Find where the given text appears and provide that cell's center as [X, Y] coordinate. 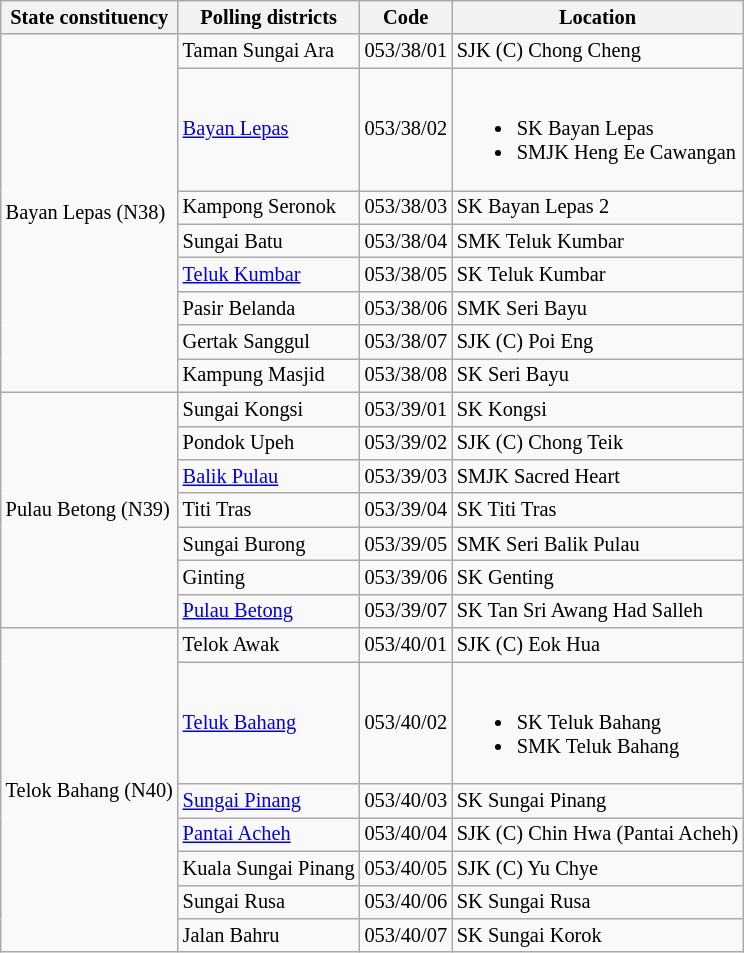
Telok Awak [269, 645]
053/40/06 [406, 902]
SK Bayan Lepas 2 [598, 207]
053/40/03 [406, 801]
SMK Seri Balik Pulau [598, 544]
Kuala Sungai Pinang [269, 868]
Gertak Sanggul [269, 342]
053/39/06 [406, 577]
Bayan Lepas [269, 129]
SJK (C) Eok Hua [598, 645]
Taman Sungai Ara [269, 51]
SJK (C) Yu Chye [598, 868]
Balik Pulau [269, 476]
053/38/02 [406, 129]
053/38/04 [406, 241]
053/38/08 [406, 375]
Pasir Belanda [269, 308]
Pondok Upeh [269, 443]
Sungai Kongsi [269, 409]
Kampong Seronok [269, 207]
SK Seri Bayu [598, 375]
Polling districts [269, 17]
053/40/05 [406, 868]
SK Bayan LepasSMJK Heng Ee Cawangan [598, 129]
053/39/04 [406, 510]
Pulau Betong (N39) [90, 510]
State constituency [90, 17]
Sungai Rusa [269, 902]
053/40/04 [406, 834]
SK Tan Sri Awang Had Salleh [598, 611]
Jalan Bahru [269, 935]
SK Teluk Kumbar [598, 274]
SK Sungai Pinang [598, 801]
SJK (C) Chong Cheng [598, 51]
Telok Bahang (N40) [90, 790]
053/39/05 [406, 544]
Teluk Kumbar [269, 274]
SK Teluk BahangSMK Teluk Bahang [598, 722]
Titi Tras [269, 510]
053/38/07 [406, 342]
SJK (C) Chin Hwa (Pantai Acheh) [598, 834]
SK Sungai Rusa [598, 902]
Sungai Burong [269, 544]
Teluk Bahang [269, 722]
Pulau Betong [269, 611]
SK Genting [598, 577]
SK Kongsi [598, 409]
Pantai Acheh [269, 834]
SK Sungai Korok [598, 935]
Location [598, 17]
053/38/01 [406, 51]
Bayan Lepas (N38) [90, 213]
053/40/07 [406, 935]
053/40/02 [406, 722]
SMK Teluk Kumbar [598, 241]
Sungai Pinang [269, 801]
053/39/03 [406, 476]
053/38/05 [406, 274]
SJK (C) Poi Eng [598, 342]
053/39/01 [406, 409]
SMJK Sacred Heart [598, 476]
053/39/07 [406, 611]
053/40/01 [406, 645]
Code [406, 17]
053/38/06 [406, 308]
SMK Seri Bayu [598, 308]
Sungai Batu [269, 241]
053/39/02 [406, 443]
SJK (C) Chong Teik [598, 443]
SK Titi Tras [598, 510]
Kampung Masjid [269, 375]
Ginting [269, 577]
053/38/03 [406, 207]
